Return the [X, Y] coordinate for the center point of the cell that contains the specified text.  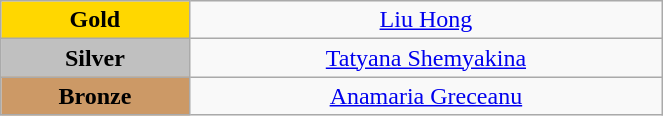
Bronze [95, 96]
Liu Hong [426, 20]
Silver [95, 58]
Gold [95, 20]
Anamaria Greceanu [426, 96]
Tatyana Shemyakina [426, 58]
